Determine the (X, Y) coordinate at the center of the cell enclosing the given text.  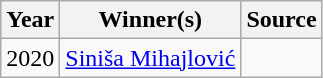
Source (282, 20)
Year (30, 20)
Winner(s) (150, 20)
2020 (30, 58)
Siniša Mihajlović (150, 58)
